Scan for the cell matching the given text and deliver its (X, Y) coordinate at center. 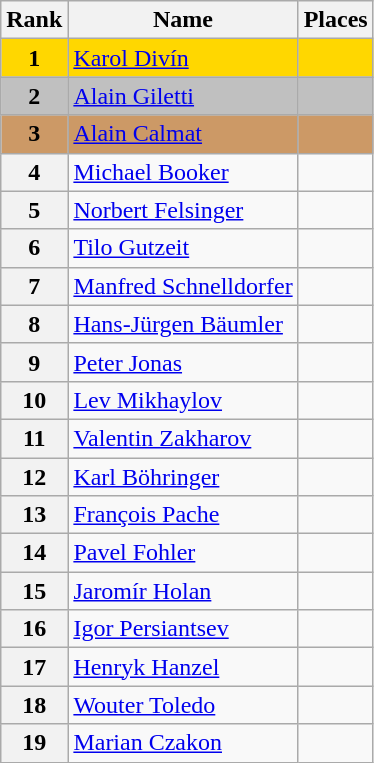
12 (34, 477)
18 (34, 705)
Karol Divín (183, 58)
Name (183, 20)
Tilo Gutzeit (183, 248)
Rank (34, 20)
16 (34, 629)
Alain Giletti (183, 96)
14 (34, 553)
2 (34, 96)
6 (34, 248)
Valentin Zakharov (183, 438)
13 (34, 515)
5 (34, 210)
Jaromír Holan (183, 591)
Pavel Fohler (183, 553)
Alain Calmat (183, 134)
François Pache (183, 515)
Hans-Jürgen Bäumler (183, 324)
15 (34, 591)
3 (34, 134)
Wouter Toledo (183, 705)
4 (34, 172)
17 (34, 667)
8 (34, 324)
11 (34, 438)
9 (34, 362)
Henryk Hanzel (183, 667)
19 (34, 743)
Lev Mikhaylov (183, 400)
Norbert Felsinger (183, 210)
Karl Böhringer (183, 477)
1 (34, 58)
Igor Persiantsev (183, 629)
Marian Czakon (183, 743)
Places (336, 20)
Michael Booker (183, 172)
Peter Jonas (183, 362)
Manfred Schnelldorfer (183, 286)
7 (34, 286)
10 (34, 400)
